Search for the cell housing the specified text and yield its [x, y] center coordinate. 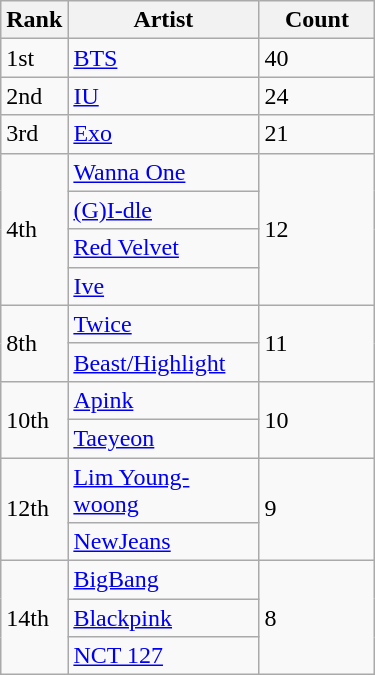
10th [34, 419]
Count [317, 20]
2nd [34, 96]
21 [317, 134]
24 [317, 96]
BTS [164, 58]
12 [317, 229]
Wanna One [164, 172]
Ive [164, 286]
11 [317, 343]
NCT 127 [164, 656]
(G)I-dle [164, 210]
Blackpink [164, 618]
Lim Young-woong [164, 490]
1st [34, 58]
Taeyeon [164, 438]
8 [317, 618]
3rd [34, 134]
Red Velvet [164, 248]
9 [317, 510]
BigBang [164, 580]
Artist [164, 20]
10 [317, 419]
Twice [164, 324]
Beast/Highlight [164, 362]
Exo [164, 134]
4th [34, 229]
14th [34, 618]
40 [317, 58]
Apink [164, 400]
NewJeans [164, 542]
12th [34, 510]
8th [34, 343]
IU [164, 96]
Rank [34, 20]
